Determine the [x, y] coordinate at the center of the cell enclosing the given text.  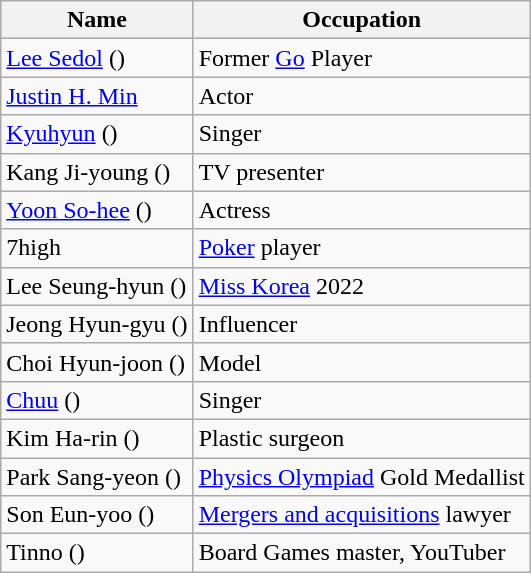
Son Eun-yoo () [97, 515]
Choi Hyun-joon () [97, 362]
Occupation [362, 20]
Mergers and acquisitions lawyer [362, 515]
Kyuhyun () [97, 134]
Miss Korea 2022 [362, 286]
Lee Seung-hyun () [97, 286]
Lee Sedol () [97, 58]
Kang Ji-young () [97, 172]
Influencer [362, 324]
Model [362, 362]
Poker player [362, 248]
Board Games master, YouTuber [362, 553]
Actor [362, 96]
TV presenter [362, 172]
Plastic surgeon [362, 438]
Name [97, 20]
Justin H. Min [97, 96]
Former Go Player [362, 58]
Park Sang-yeon () [97, 477]
Yoon So-hee () [97, 210]
Kim Ha-rin () [97, 438]
Chuu () [97, 400]
Jeong Hyun-gyu () [97, 324]
Tinno () [97, 553]
7high [97, 248]
Physics Olympiad Gold Medallist [362, 477]
Actress [362, 210]
